Capture the cell that displays the provided text and extract its (X, Y) central coordinate. 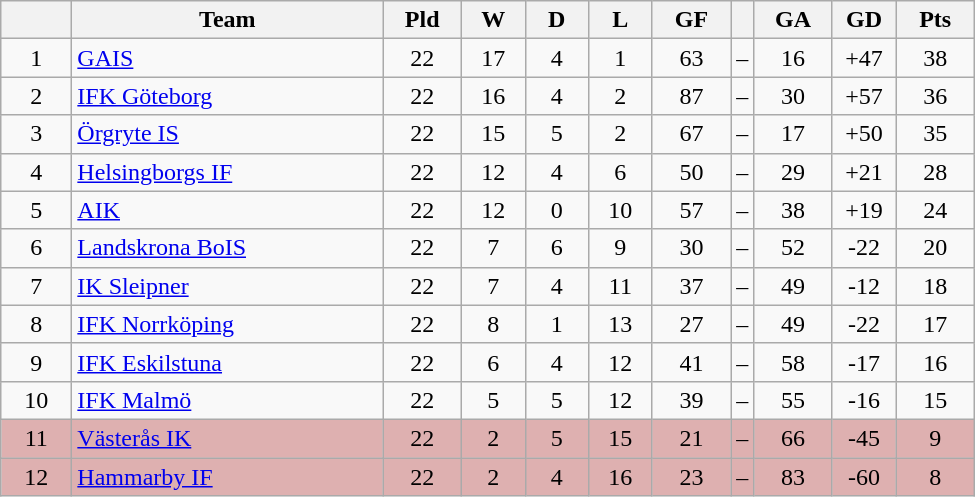
IFK Eskilstuna (228, 362)
28 (936, 172)
Hammarby IF (228, 477)
27 (692, 324)
+47 (864, 58)
87 (692, 96)
+50 (864, 134)
20 (936, 248)
36 (936, 96)
Landskrona BoIS (228, 248)
83 (794, 477)
+57 (864, 96)
18 (936, 286)
L (621, 20)
67 (692, 134)
Örgryte IS (228, 134)
29 (794, 172)
57 (692, 210)
63 (692, 58)
24 (936, 210)
GF (692, 20)
IFK Norrköping (228, 324)
-60 (864, 477)
35 (936, 134)
50 (692, 172)
IFK Malmö (228, 400)
-16 (864, 400)
58 (794, 362)
AIK (228, 210)
D (557, 20)
W (493, 20)
-45 (864, 438)
GA (794, 20)
Team (228, 20)
GD (864, 20)
52 (794, 248)
-12 (864, 286)
37 (692, 286)
55 (794, 400)
66 (794, 438)
Pts (936, 20)
Pld (422, 20)
39 (692, 400)
+21 (864, 172)
21 (692, 438)
13 (621, 324)
Helsingborgs IF (228, 172)
IFK Göteborg (228, 96)
GAIS (228, 58)
+19 (864, 210)
0 (557, 210)
Västerås IK (228, 438)
IK Sleipner (228, 286)
23 (692, 477)
-17 (864, 362)
3 (36, 134)
41 (692, 362)
